Output the [X, Y] coordinate of the center of the cell containing the given text.  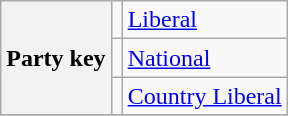
Liberal [204, 20]
Country Liberal [204, 96]
National [204, 58]
Party key [56, 58]
